Find where the given text appears and provide that cell's center as [x, y] coordinate. 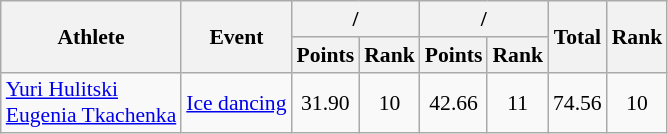
11 [518, 102]
Yuri Hulitski Eugenia Tkachenka [92, 102]
Total [578, 36]
31.90 [325, 102]
42.66 [454, 102]
Athlete [92, 36]
74.56 [578, 102]
Event [236, 36]
Ice dancing [236, 102]
